Capture the cell that displays the provided text and extract its (x, y) central coordinate. 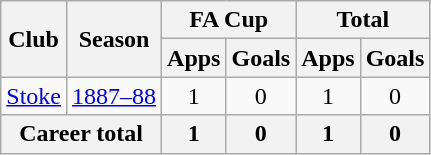
Club (34, 39)
Total (363, 20)
Career total (82, 134)
Stoke (34, 96)
Season (114, 39)
FA Cup (229, 20)
1887–88 (114, 96)
